Return [x, y] of the center of cell containing provided text 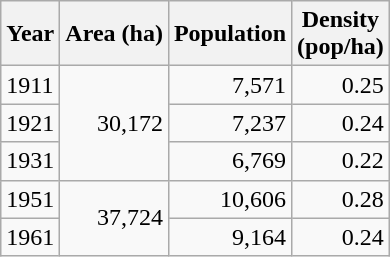
37,724 [114, 218]
Area (ha) [114, 34]
7,237 [230, 123]
Population [230, 34]
9,164 [230, 237]
30,172 [114, 123]
Year [30, 34]
1961 [30, 237]
0.28 [341, 199]
1931 [30, 161]
0.25 [341, 85]
1921 [30, 123]
Density(pop/ha) [341, 34]
1951 [30, 199]
6,769 [230, 161]
1911 [30, 85]
0.22 [341, 161]
7,571 [230, 85]
10,606 [230, 199]
